Find where the given text appears and provide that cell's center as [x, y] coordinate. 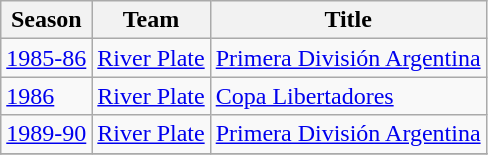
1989-90 [46, 134]
Title [348, 20]
1985-86 [46, 58]
Season [46, 20]
Team [151, 20]
Copa Libertadores [348, 96]
1986 [46, 96]
